Output the (X, Y) coordinate of the center of the cell containing the given text.  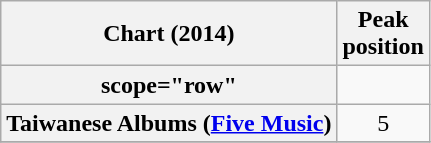
5 (383, 123)
scope="row" (169, 85)
Chart (2014) (169, 34)
Peakposition (383, 34)
Taiwanese Albums (Five Music) (169, 123)
